Scan for the cell matching the given text and deliver its (x, y) coordinate at center. 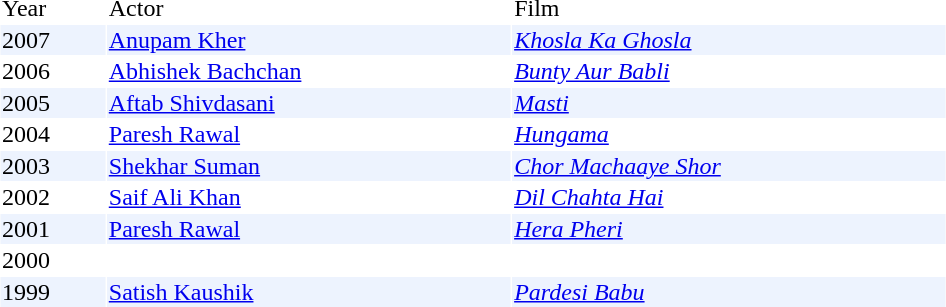
2000 (52, 261)
Chor Machaaye Shor (730, 166)
2004 (52, 135)
Aftab Shivdasani (309, 103)
Bunty Aur Babli (730, 71)
Abhishek Bachchan (309, 71)
2002 (52, 197)
2001 (52, 229)
Hungama (730, 135)
Khosla Ka Ghosla (730, 40)
Masti (730, 103)
Saif Ali Khan (309, 197)
2003 (52, 166)
2005 (52, 103)
Shekhar Suman (309, 166)
Anupam Kher (309, 40)
2006 (52, 71)
Satish Kaushik (309, 292)
Pardesi Babu (730, 292)
2007 (52, 40)
Dil Chahta Hai (730, 197)
1999 (52, 292)
Hera Pheri (730, 229)
